Provide the (X, Y) coordinate of the cell's center where the given text is located.  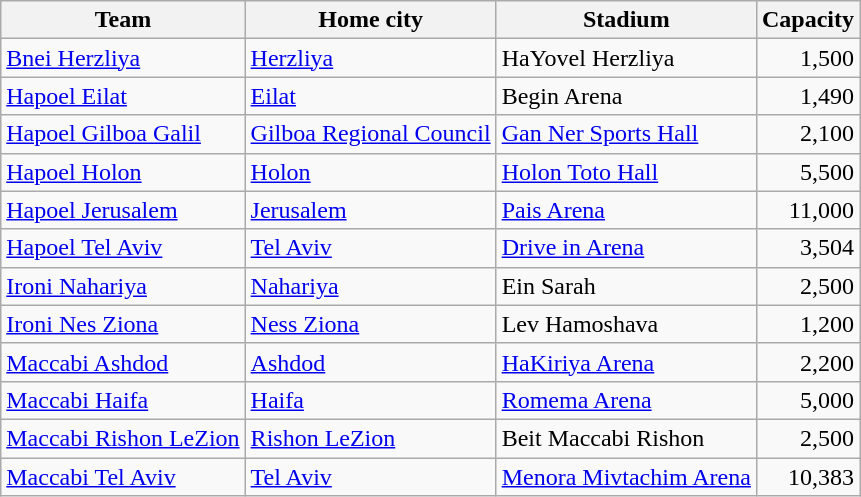
Hapoel Gilboa Galil (123, 134)
1,490 (808, 96)
1,500 (808, 58)
5,500 (808, 172)
Begin Arena (626, 96)
Ness Ziona (370, 324)
Ashdod (370, 362)
5,000 (808, 400)
Hapoel Tel Aviv (123, 248)
Lev Hamoshava (626, 324)
Rishon LeZion (370, 438)
Stadium (626, 20)
2,100 (808, 134)
Hapoel Jerusalem (123, 210)
Hapoel Eilat (123, 96)
Menora Mivtachim Arena (626, 477)
Maccabi Tel Aviv (123, 477)
Pais Arena (626, 210)
1,200 (808, 324)
Team (123, 20)
HaKiriya Arena (626, 362)
11,000 (808, 210)
2,200 (808, 362)
Romema Arena (626, 400)
Gan Ner Sports Hall (626, 134)
Drive in Arena (626, 248)
Hapoel Holon (123, 172)
10,383 (808, 477)
Bnei Herzliya (123, 58)
Maccabi Haifa (123, 400)
Holon Toto Hall (626, 172)
Maccabi Rishon LeZion (123, 438)
Home city (370, 20)
Beit Maccabi Rishon (626, 438)
Nahariya (370, 286)
Eilat (370, 96)
Ein Sarah (626, 286)
Capacity (808, 20)
3,504 (808, 248)
HaYovel Herzliya (626, 58)
Ironi Nahariya (123, 286)
Haifa (370, 400)
Gilboa Regional Council (370, 134)
Maccabi Ashdod (123, 362)
Herzliya (370, 58)
Holon (370, 172)
Ironi Nes Ziona (123, 324)
Jerusalem (370, 210)
